Identify which cell holds the provided text, then report its [x, y] central coordinate. 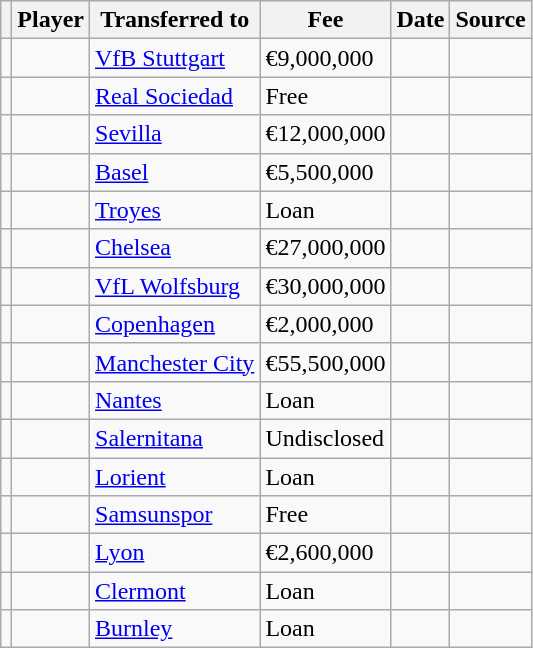
€55,500,000 [326, 362]
Real Sociedad [175, 96]
Date [420, 20]
Samsunspor [175, 515]
Transferred to [175, 20]
Copenhagen [175, 324]
VfB Stuttgart [175, 58]
Sevilla [175, 134]
Fee [326, 20]
€30,000,000 [326, 286]
€27,000,000 [326, 248]
€5,500,000 [326, 172]
Undisclosed [326, 438]
Lorient [175, 477]
€9,000,000 [326, 58]
€12,000,000 [326, 134]
€2,600,000 [326, 553]
VfL Wolfsburg [175, 286]
Player [51, 20]
Nantes [175, 400]
Clermont [175, 591]
Lyon [175, 553]
Salernitana [175, 438]
Basel [175, 172]
Source [490, 20]
Troyes [175, 210]
Manchester City [175, 362]
Burnley [175, 629]
€2,000,000 [326, 324]
Chelsea [175, 248]
